Output the (x, y) coordinate of the center of the cell containing the given text.  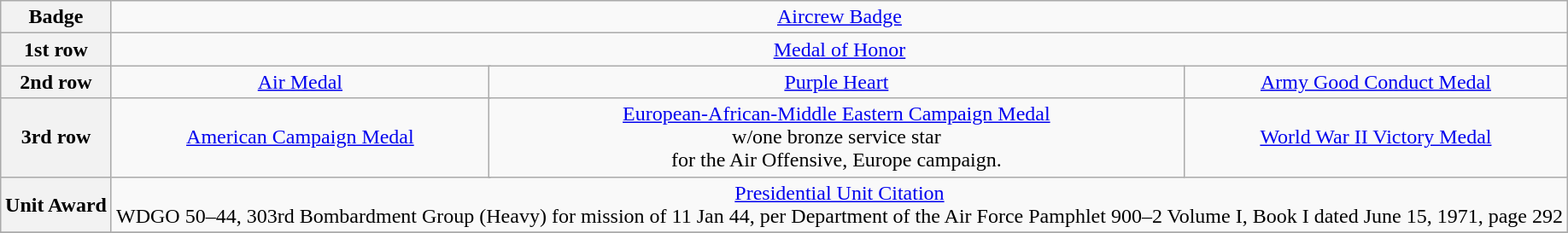
American Campaign Medal (300, 137)
Purple Heart (836, 82)
1st row (56, 50)
World War II Victory Medal (1375, 137)
Badge (56, 17)
European-African-Middle Eastern Campaign Medal w/one bronze service star for the Air Offensive, Europe campaign. (836, 137)
Unit Award (56, 205)
2nd row (56, 82)
3rd row (56, 137)
Aircrew Badge (839, 17)
Air Medal (300, 82)
Army Good Conduct Medal (1375, 82)
Medal of Honor (839, 50)
